Detect which cell encompasses the target text, then output its (X, Y) center coordinate. 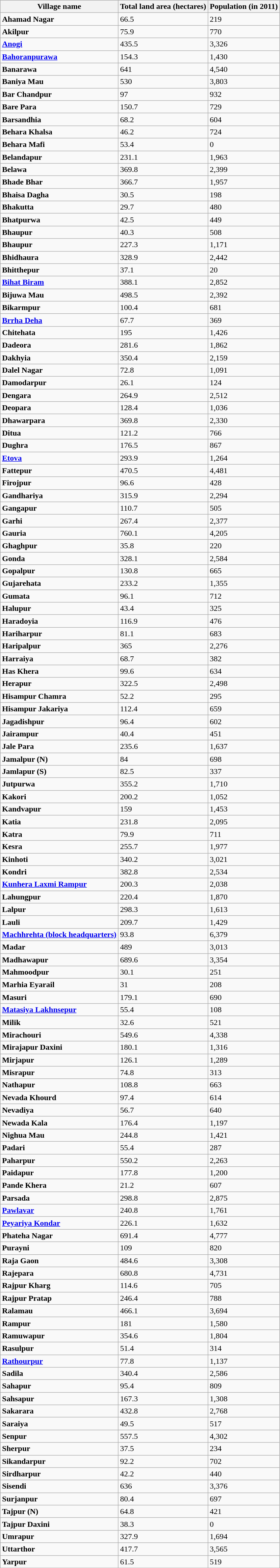
Uttarthor (59, 1549)
640 (244, 1110)
181 (163, 1323)
97.4 (163, 1098)
354.6 (163, 1336)
Akilpur (59, 32)
1,453 (244, 809)
179.1 (163, 997)
2,399 (244, 170)
Rajpur Kharg (59, 1286)
56.7 (163, 1110)
Population (in 2011) (244, 7)
Sirdharpur (59, 1474)
711 (244, 834)
421 (244, 1511)
Masuri (59, 997)
220.4 (163, 897)
2,159 (244, 357)
Bar Chandpur (59, 94)
Sisendi (59, 1486)
2,586 (244, 1374)
508 (244, 232)
4,777 (244, 1236)
382.8 (163, 872)
82.5 (163, 772)
Raja Gaon (59, 1261)
1,091 (244, 370)
2,392 (244, 295)
1,171 (244, 245)
3,565 (244, 1549)
Anogi (59, 44)
Parsada (59, 1198)
97 (163, 94)
121.2 (163, 433)
1,761 (244, 1211)
Matasiya Lakhnsepur (59, 1010)
Padari (59, 1148)
176.4 (163, 1123)
4,205 (244, 533)
2,330 (244, 420)
287 (244, 1148)
Hisampur Jakariya (59, 709)
68.2 (163, 119)
809 (244, 1386)
634 (244, 671)
Baniya Mau (59, 82)
519 (244, 1561)
Halupur (59, 609)
93.8 (163, 934)
Nighua Mau (59, 1135)
505 (244, 508)
Etova (59, 458)
1,426 (244, 332)
75.9 (163, 32)
3,308 (244, 1261)
1,710 (244, 784)
1,264 (244, 458)
Ahamad Nagar (59, 19)
Chitehata (59, 332)
607 (244, 1185)
3,354 (244, 960)
2,768 (244, 1411)
314 (244, 1348)
327.9 (163, 1536)
208 (244, 985)
350.4 (163, 357)
388.1 (163, 282)
32.6 (163, 1022)
96.1 (163, 596)
112.4 (163, 709)
95.4 (163, 1386)
Fattepur (59, 470)
Banarawa (59, 69)
Deopara (59, 408)
Jairampur (59, 734)
Madhawapur (59, 960)
234 (244, 1449)
659 (244, 709)
Katia (59, 822)
Ditua (59, 433)
Bhaisa Dagha (59, 195)
Ghaghpur (59, 546)
702 (244, 1461)
231.8 (163, 822)
Behara Mafi (59, 144)
Kakori (59, 797)
Harraiya (59, 659)
1,637 (244, 746)
255.7 (163, 847)
690 (244, 997)
100.4 (163, 307)
663 (244, 1085)
Lalpur (59, 909)
Madar (59, 947)
51.4 (163, 1348)
Bhakutta (59, 207)
604 (244, 119)
220 (244, 546)
712 (244, 596)
96.4 (163, 721)
244.8 (163, 1135)
365 (163, 646)
130.8 (163, 571)
867 (244, 445)
176.5 (163, 445)
Tajpur (N) (59, 1511)
Barsandhia (59, 119)
Gumata (59, 596)
Yarpur (59, 1561)
2,512 (244, 395)
340.4 (163, 1374)
Dhawarpara (59, 420)
705 (244, 1286)
35.8 (163, 546)
417.7 (163, 1549)
3,376 (244, 1486)
Has Khera (59, 671)
Sahapur (59, 1386)
Newada Kala (59, 1123)
Paharpur (59, 1160)
80.4 (163, 1499)
240.8 (163, 1211)
550.2 (163, 1160)
689.6 (163, 960)
Paidapur (59, 1173)
Belawa (59, 170)
49.5 (163, 1424)
21.2 (163, 1185)
42.5 (163, 220)
Jutpurwa (59, 784)
200.3 (163, 884)
53.4 (163, 144)
Mirachouri (59, 1035)
680.8 (163, 1273)
1,289 (244, 1060)
1,957 (244, 182)
1,355 (244, 584)
1,694 (244, 1536)
432.8 (163, 1411)
Lauli (59, 922)
Rasulpur (59, 1348)
636 (163, 1486)
66.5 (163, 19)
369 (244, 320)
177.8 (163, 1173)
Dadeora (59, 345)
557.5 (163, 1436)
Hariharpur (59, 634)
46.2 (163, 132)
325 (244, 609)
1,430 (244, 57)
521 (244, 1022)
Village name (59, 7)
Purayni (59, 1248)
Sakarara (59, 1411)
382 (244, 659)
226.1 (163, 1223)
1,197 (244, 1123)
Gujarehata (59, 584)
72.8 (163, 370)
1,052 (244, 797)
77.8 (163, 1361)
2,442 (244, 257)
337 (244, 772)
517 (244, 1424)
Jale Para (59, 746)
6,379 (244, 934)
Haripalpur (59, 646)
683 (244, 634)
298.8 (163, 1198)
2,875 (244, 1198)
691.4 (163, 1236)
Katra (59, 834)
Milik (59, 1022)
3,013 (244, 947)
Bahoranpurawa (59, 57)
2,263 (244, 1160)
Mirajapur Daxini (59, 1047)
96.6 (163, 483)
84 (163, 759)
498.5 (163, 295)
Saraiya (59, 1424)
Jagadishpur (59, 721)
1,421 (244, 1135)
1,870 (244, 897)
Nevadiya (59, 1110)
209.7 (163, 922)
200.2 (163, 797)
Bare Para (59, 107)
128.4 (163, 408)
760.1 (163, 533)
43.4 (163, 609)
195 (163, 332)
Damodarpur (59, 383)
724 (244, 132)
Peyariya Kondar (59, 1223)
38.3 (163, 1524)
109 (163, 1248)
Lahungpur (59, 897)
729 (244, 107)
Surjanpur (59, 1499)
Kondri (59, 872)
2,584 (244, 558)
Haradoyia (59, 621)
Pawlavar (59, 1211)
Machhrehta (block headquarters) (59, 934)
Ralamau (59, 1311)
2,534 (244, 872)
Ramuwapur (59, 1336)
52.2 (163, 696)
227.3 (163, 245)
1,316 (244, 1047)
Total land area (hectares) (163, 7)
322.5 (163, 684)
114.6 (163, 1286)
328.9 (163, 257)
26.1 (163, 383)
110.7 (163, 508)
198 (244, 195)
281.6 (163, 345)
37.5 (163, 1449)
1,137 (244, 1361)
1,963 (244, 157)
2,038 (244, 884)
Dalel Nagar (59, 370)
79.9 (163, 834)
4,338 (244, 1035)
159 (163, 809)
67.7 (163, 320)
Kandvapur (59, 809)
489 (163, 947)
Rajpur Pratap (59, 1298)
2,095 (244, 822)
1,632 (244, 1223)
Nevada Khourd (59, 1098)
1,862 (244, 345)
Dakhyia (59, 357)
614 (244, 1098)
449 (244, 220)
Bijuwa Mau (59, 295)
4,731 (244, 1273)
Gangapur (59, 508)
Sherpur (59, 1449)
293.9 (163, 458)
Gonda (59, 558)
641 (163, 69)
Marhia Eyarail (59, 985)
30.1 (163, 972)
1,429 (244, 922)
549.6 (163, 1035)
2,852 (244, 282)
315.9 (163, 496)
Kesra (59, 847)
Gauria (59, 533)
1,977 (244, 847)
Belandapur (59, 157)
530 (163, 82)
231.1 (163, 157)
484.6 (163, 1261)
820 (244, 1248)
150.7 (163, 107)
Brrha Deha (59, 320)
Sikandarpur (59, 1461)
37.1 (163, 270)
698 (244, 759)
451 (244, 734)
295 (244, 696)
Bhidhaura (59, 257)
99.6 (163, 671)
1,200 (244, 1173)
Phateha Nagar (59, 1236)
2,294 (244, 496)
Dengara (59, 395)
681 (244, 307)
1,308 (244, 1399)
313 (244, 1072)
328.1 (163, 558)
251 (244, 972)
Gandhariya (59, 496)
298.3 (163, 909)
219 (244, 19)
Hisampur Chamra (59, 696)
4,302 (244, 1436)
Pande Khera (59, 1185)
Kinhoti (59, 859)
264.9 (163, 395)
665 (244, 571)
68.7 (163, 659)
Tajpur Daxini (59, 1524)
40.4 (163, 734)
428 (244, 483)
697 (244, 1499)
3,326 (244, 44)
Dughra (59, 445)
267.4 (163, 521)
4,481 (244, 470)
Bhatpurwa (59, 220)
932 (244, 94)
108.8 (163, 1085)
Nathapur (59, 1085)
2,498 (244, 684)
Garhi (59, 521)
42.2 (163, 1474)
788 (244, 1298)
440 (244, 1474)
29.7 (163, 207)
Umrapur (59, 1536)
246.4 (163, 1298)
233.2 (163, 584)
3,803 (244, 82)
Gopalpur (59, 571)
1,804 (244, 1336)
766 (244, 433)
2,276 (244, 646)
366.7 (163, 182)
340.2 (163, 859)
31 (163, 985)
770 (244, 32)
466.1 (163, 1311)
81.1 (163, 634)
Firojpur (59, 483)
Behara Khalsa (59, 132)
Mahmoodpur (59, 972)
Mirjapur (59, 1060)
Bhade Bhar (59, 182)
92.2 (163, 1461)
30.5 (163, 195)
20 (244, 270)
167.3 (163, 1399)
3,694 (244, 1311)
Jamlapur (S) (59, 772)
Sahsapur (59, 1399)
1,580 (244, 1323)
1,613 (244, 909)
470.5 (163, 470)
180.1 (163, 1047)
Sadila (59, 1374)
Herapur (59, 684)
126.1 (163, 1060)
3,021 (244, 859)
116.9 (163, 621)
4,540 (244, 69)
Bhitthepur (59, 270)
74.8 (163, 1072)
124 (244, 383)
2,377 (244, 521)
Rampur (59, 1323)
108 (244, 1010)
40.3 (163, 232)
480 (244, 207)
Misrapur (59, 1072)
435.5 (163, 44)
235.6 (163, 746)
Senpur (59, 1436)
Rajepara (59, 1273)
Jamalpur (N) (59, 759)
476 (244, 621)
Kunhera Laxmi Rampur (59, 884)
64.8 (163, 1511)
Rathourpur (59, 1361)
Bihat Biram (59, 282)
154.3 (163, 57)
Bikarmpur (59, 307)
602 (244, 721)
1,036 (244, 408)
355.2 (163, 784)
61.5 (163, 1561)
